Scan for the cell matching the given text and deliver its [X, Y] coordinate at center. 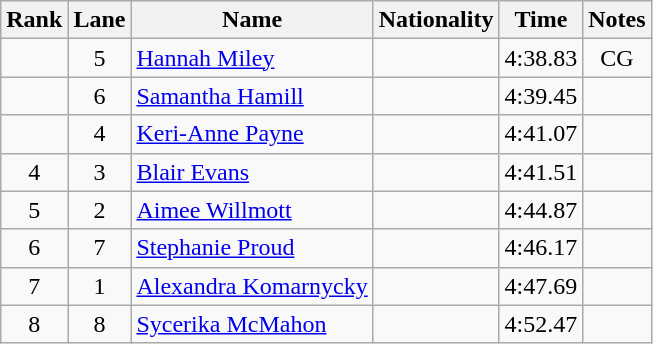
4:47.69 [541, 286]
Keri-Anne Payne [252, 134]
Samantha Hamill [252, 96]
Notes [617, 20]
4:38.83 [541, 58]
CG [617, 58]
4:39.45 [541, 96]
2 [100, 210]
Blair Evans [252, 172]
Stephanie Proud [252, 248]
Lane [100, 20]
Aimee Willmott [252, 210]
4:41.07 [541, 134]
3 [100, 172]
Time [541, 20]
1 [100, 286]
4:46.17 [541, 248]
Hannah Miley [252, 58]
Rank [34, 20]
Name [252, 20]
Sycerika McMahon [252, 324]
4:52.47 [541, 324]
4:44.87 [541, 210]
4:41.51 [541, 172]
Nationality [436, 20]
Alexandra Komarnycky [252, 286]
